Pinpoint the cell where the given text exists, returning its (x, y) midpoint coordinate. 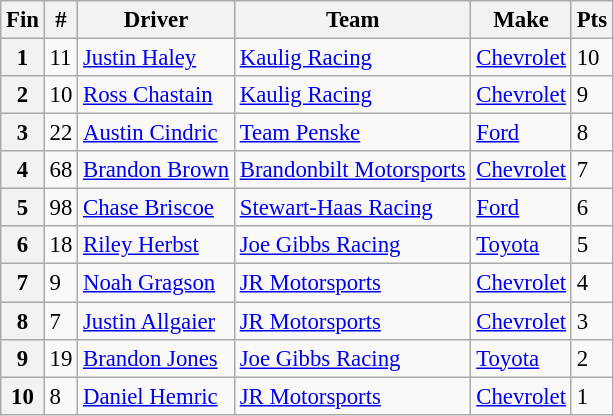
Brandonbilt Motorsports (352, 170)
98 (60, 208)
Team (352, 20)
Brandon Jones (156, 358)
22 (60, 133)
68 (60, 170)
Justin Allgaier (156, 321)
Ross Chastain (156, 95)
Make (521, 20)
Austin Cindric (156, 133)
Chase Briscoe (156, 208)
Noah Gragson (156, 283)
Fin (23, 20)
11 (60, 58)
Brandon Brown (156, 170)
Justin Haley (156, 58)
Pts (592, 20)
19 (60, 358)
# (60, 20)
18 (60, 245)
Riley Herbst (156, 245)
Team Penske (352, 133)
Stewart-Haas Racing (352, 208)
Driver (156, 20)
Daniel Hemric (156, 396)
